Capture the cell that displays the provided text and extract its [x, y] central coordinate. 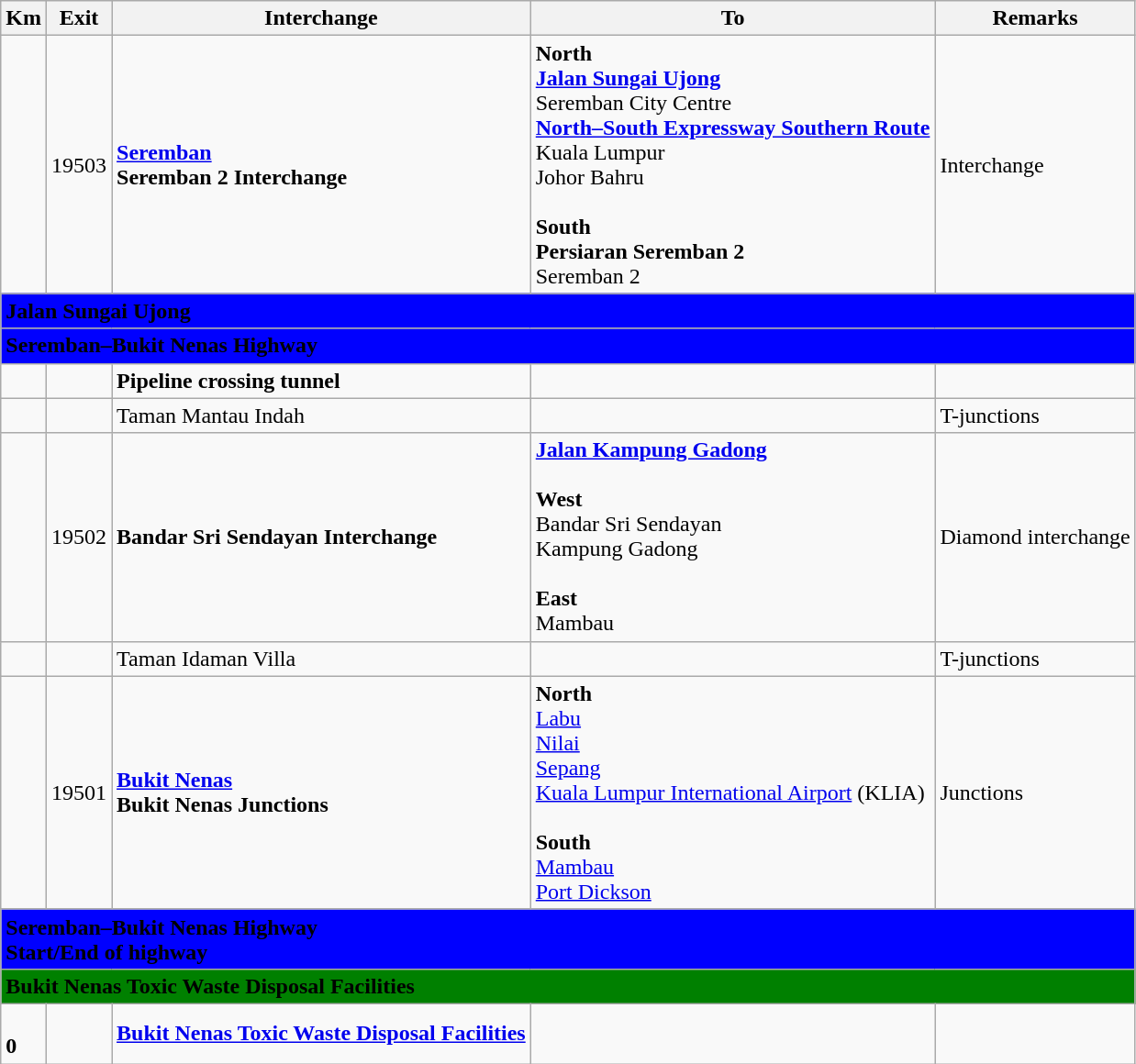
Jalan Kampung GadongWestBandar Sri SendayanKampung GadongEastMambau [732, 538]
Bukit NenasBukit Nenas Junctions [321, 792]
Jalan Sungai Ujong [568, 311]
19501 [79, 792]
Exit [79, 18]
Remarks [1035, 18]
19502 [79, 538]
Seremban–Bukit Nenas Highway [568, 346]
SerembanSeremban 2 Interchange [321, 165]
0 [24, 1033]
19503 [79, 165]
To [732, 18]
Taman Idaman Villa [321, 659]
Taman Mantau Indah [321, 416]
Bandar Sri Sendayan Interchange [321, 538]
Diamond interchange [1035, 538]
North Labu Nilai Sepang Kuala Lumpur International Airport (KLIA) South Mambau Port Dickson [732, 792]
Junctions [1035, 792]
Pipeline crossing tunnel [321, 381]
North Jalan Sungai UjongSeremban City Centre North–South Expressway Southern RouteKuala LumpurJohor BahruSouthPersiaran Seremban 2Seremban 2 [732, 165]
Seremban–Bukit Nenas HighwayStart/End of highway [568, 939]
Km [24, 18]
